Return the (x, y) coordinate for the center point of the cell that contains the specified text.  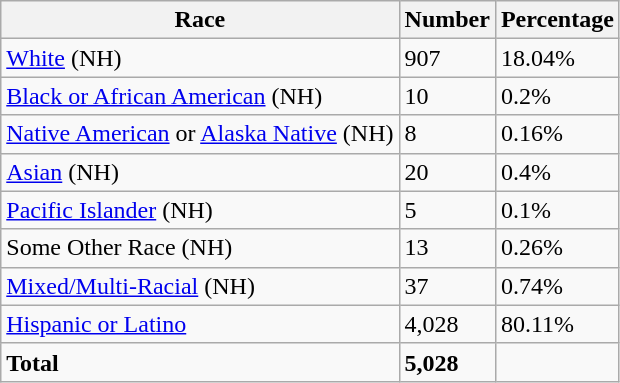
0.2% (557, 96)
Total (200, 362)
White (NH) (200, 58)
Hispanic or Latino (200, 324)
5 (447, 210)
10 (447, 96)
0.26% (557, 248)
907 (447, 58)
37 (447, 286)
4,028 (447, 324)
Percentage (557, 20)
0.16% (557, 134)
Pacific Islander (NH) (200, 210)
18.04% (557, 58)
Number (447, 20)
Black or African American (NH) (200, 96)
5,028 (447, 362)
0.4% (557, 172)
Mixed/Multi-Racial (NH) (200, 286)
0.74% (557, 286)
Asian (NH) (200, 172)
80.11% (557, 324)
20 (447, 172)
0.1% (557, 210)
Native American or Alaska Native (NH) (200, 134)
13 (447, 248)
8 (447, 134)
Some Other Race (NH) (200, 248)
Race (200, 20)
